Provide the (X, Y) coordinate of the cell's center where the given text is located.  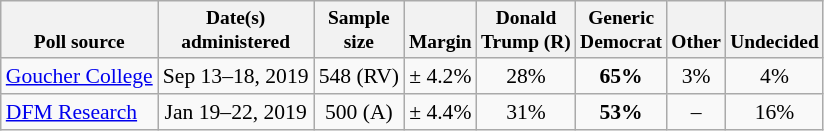
548 (RV) (360, 76)
4% (775, 76)
Sep 13–18, 2019 (236, 76)
Jan 19–22, 2019 (236, 112)
Goucher College (80, 76)
65% (620, 76)
± 4.2% (440, 76)
DFM Research (80, 112)
Margin (440, 30)
Poll source (80, 30)
± 4.4% (440, 112)
DonaldTrump (R) (526, 30)
Date(s)administered (236, 30)
Samplesize (360, 30)
3% (696, 76)
16% (775, 112)
500 (A) (360, 112)
GenericDemocrat (620, 30)
Undecided (775, 30)
– (696, 112)
53% (620, 112)
Other (696, 30)
31% (526, 112)
28% (526, 76)
